Return [X, Y] of the center of cell containing provided text 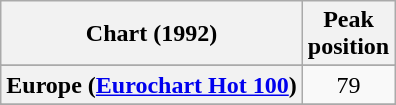
Peakposition [348, 34]
79 [348, 85]
Europe (Eurochart Hot 100) [152, 85]
Chart (1992) [152, 34]
